For the text-containing cell, return its midpoint in [X, Y] coordinate format. 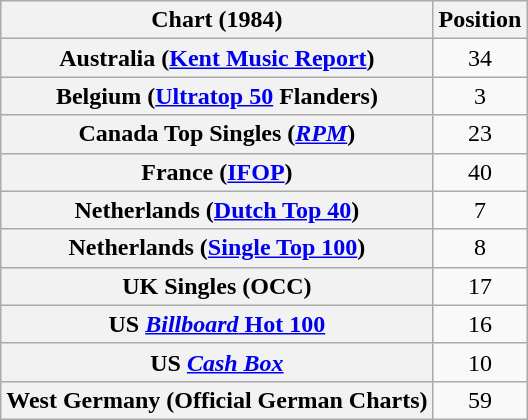
23 [480, 134]
Netherlands (Dutch Top 40) [217, 210]
3 [480, 96]
US Billboard Hot 100 [217, 324]
France (IFOP) [217, 172]
UK Singles (OCC) [217, 286]
10 [480, 362]
Australia (Kent Music Report) [217, 58]
34 [480, 58]
16 [480, 324]
Netherlands (Single Top 100) [217, 248]
Chart (1984) [217, 20]
59 [480, 400]
7 [480, 210]
Canada Top Singles (RPM) [217, 134]
Position [480, 20]
West Germany (Official German Charts) [217, 400]
Belgium (Ultratop 50 Flanders) [217, 96]
40 [480, 172]
8 [480, 248]
17 [480, 286]
US Cash Box [217, 362]
